Scan for the cell matching the given text and deliver its [X, Y] coordinate at center. 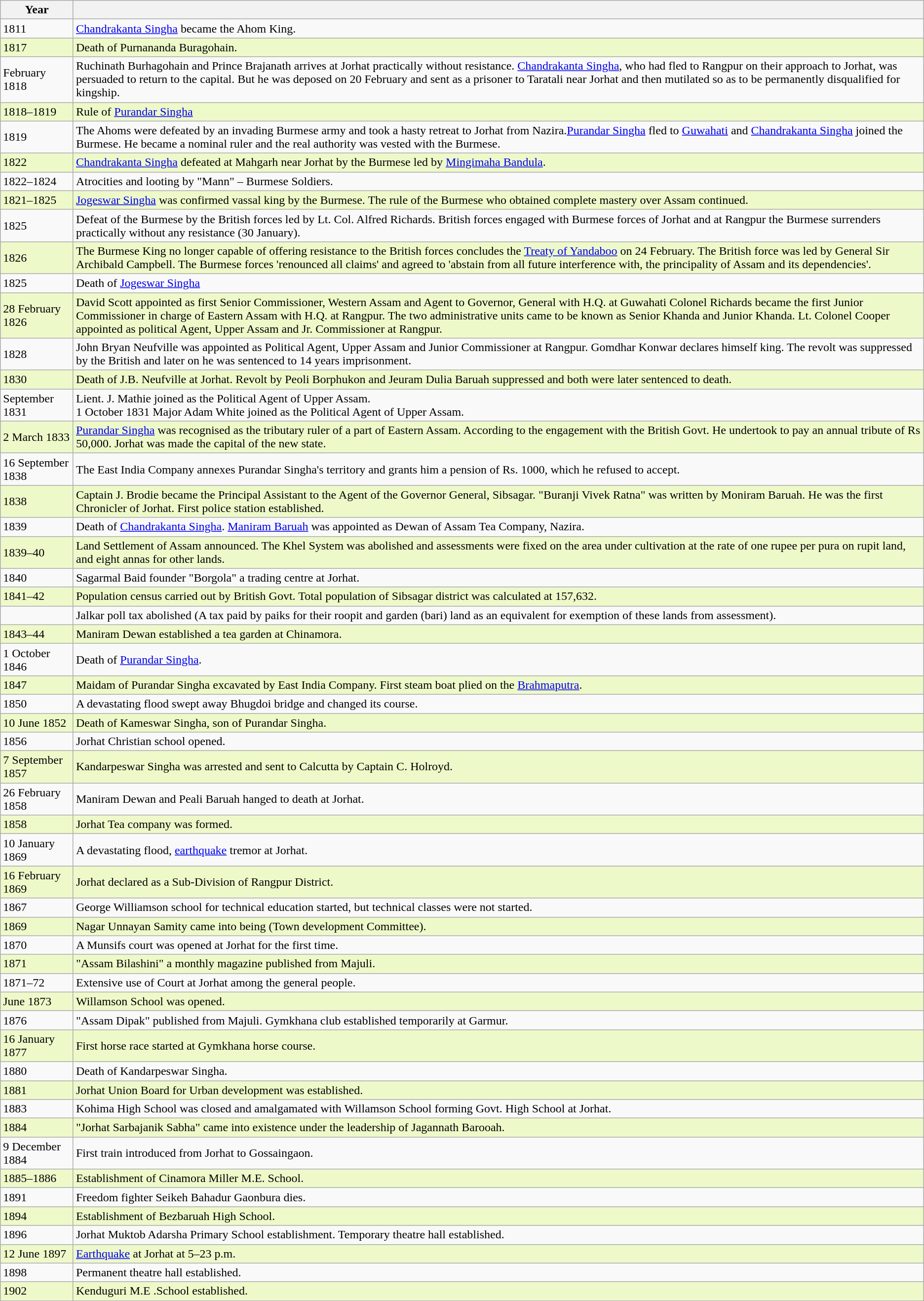
Sagarmal Baid founder "Borgola" a trading centre at Jorhat. [499, 578]
1896 [37, 1235]
1821–1825 [37, 200]
7 September 1857 [37, 767]
1881 [37, 1090]
1 October 1846 [37, 660]
First train introduced from Jorhat to Gossaingaon. [499, 1153]
Establishment of Bezbaruah High School. [499, 1216]
1876 [37, 1020]
Jogeswar Singha was confirmed vassal king by the Burmese. The rule of the Burmese who obtained complete mastery over Assam continued. [499, 200]
1885–1886 [37, 1179]
Chandrakanta Singha became the Ahom King. [499, 29]
Death of J.B. Neufville at Jorhat. Revolt by Peoli Borphukon and Jeuram Dulia Baruah suppressed and both were later sentenced to death. [499, 380]
1856 [37, 742]
Death of Chandrakanta Singha. Maniram Baruah was appointed as Dewan of Assam Tea Company, Nazira. [499, 527]
16 February 1869 [37, 882]
2 March 1833 [37, 437]
1822 [37, 162]
1869 [37, 926]
Extensive use of Court at Jorhat among the general people. [499, 983]
Maniram Dewan established a tea garden at Chinamora. [499, 634]
1817 [37, 47]
Death of Kameswar Singha, son of Purandar Singha. [499, 722]
June 1873 [37, 1001]
Death of Purandar Singha. [499, 660]
Kenduguri M.E .School established. [499, 1291]
1880 [37, 1071]
Jorhat Tea company was formed. [499, 825]
12 June 1897 [37, 1254]
1884 [37, 1128]
1891 [37, 1197]
Willamson School was opened. [499, 1001]
1839–40 [37, 552]
1850 [37, 704]
26 February 1858 [37, 799]
Rule of Purandar Singha [499, 112]
A Munsifs court was opened at Jorhat for the first time. [499, 945]
1883 [37, 1109]
Kohima High School was closed and amalgamated with Willamson School forming Govt. High School at Jorhat. [499, 1109]
1902 [37, 1291]
"Assam Dipak" published from Majuli. Gymkhana club established temporarily at Garmur. [499, 1020]
September 1831 [37, 405]
16 September 1838 [37, 469]
Establishment of Cinamora Miller M.E. School. [499, 1179]
Jorhat Muktob Adarsha Primary School establishment. Temporary theatre hall established. [499, 1235]
Freedom fighter Seikeh Bahadur Gaonbura dies. [499, 1197]
Nagar Unnayan Samity came into being (Town development Committee). [499, 926]
February 1818 [37, 79]
Atrocities and looting by "Mann" – Burmese Soldiers. [499, 181]
Earthquake at Jorhat at 5–23 p.m. [499, 1254]
Chandrakanta Singha defeated at Mahgarh near Jorhat by the Burmese led by Mingimaha Bandula. [499, 162]
Jorhat Christian school opened. [499, 742]
Population census carried out by British Govt. Total population of Sibsagar district was calculated at 157,632. [499, 596]
1822–1824 [37, 181]
1830 [37, 380]
1898 [37, 1272]
1871 [37, 964]
1843–44 [37, 634]
10 January 1869 [37, 850]
1811 [37, 29]
The East India Company annexes Purandar Singha's territory and grants him a pension of Rs. 1000, which he refused to accept. [499, 469]
9 December 1884 [37, 1153]
10 June 1852 [37, 722]
Kandarpeswar Singha was arrested and sent to Calcutta by Captain C. Holroyd. [499, 767]
A devastating flood, earthquake tremor at Jorhat. [499, 850]
Lient. J. Mathie joined as the Political Agent of Upper Assam.1 October 1831 Major Adam White joined as the Political Agent of Upper Assam. [499, 405]
1858 [37, 825]
1841–42 [37, 596]
1828 [37, 355]
1867 [37, 907]
1818–1819 [37, 112]
Death of Jogeswar Singha [499, 283]
1839 [37, 527]
"Jorhat Sarbajanik Sabha" came into existence under the leadership of Jagannath Barooah. [499, 1128]
Maniram Dewan and Peali Baruah hanged to death at Jorhat. [499, 799]
1847 [37, 685]
1840 [37, 578]
28 February 1826 [37, 315]
Permanent theatre hall established. [499, 1272]
Jorhat declared as a Sub-Division of Rangpur District. [499, 882]
1871–72 [37, 983]
1826 [37, 258]
16 January 1877 [37, 1046]
A devastating flood swept away Bhugdoi bridge and changed its course. [499, 704]
Death of Kandarpeswar Singha. [499, 1071]
First horse race started at Gymkhana horse course. [499, 1046]
Maidam of Purandar Singha excavated by East India Company. First steam boat plied on the Brahmaputra. [499, 685]
Death of Purnananda Buragohain. [499, 47]
"Assam Bilashini" a monthly magazine published from Majuli. [499, 964]
Year [37, 10]
1894 [37, 1216]
1838 [37, 502]
1819 [37, 137]
Jorhat Union Board for Urban development was established. [499, 1090]
George Williamson school for technical education started, but technical classes were not started. [499, 907]
1870 [37, 945]
